Find where the given text appears and provide that cell's center as (x, y) coordinate. 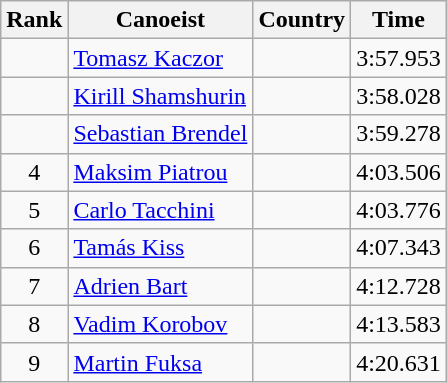
9 (34, 362)
Adrien Bart (160, 286)
Vadim Korobov (160, 324)
Martin Fuksa (160, 362)
Sebastian Brendel (160, 134)
4:03.506 (399, 172)
Time (399, 20)
6 (34, 248)
4 (34, 172)
4:03.776 (399, 210)
8 (34, 324)
Carlo Tacchini (160, 210)
4:12.728 (399, 286)
4:13.583 (399, 324)
3:58.028 (399, 96)
7 (34, 286)
Maksim Piatrou (160, 172)
4:07.343 (399, 248)
3:59.278 (399, 134)
5 (34, 210)
Tomasz Kaczor (160, 58)
Rank (34, 20)
Canoeist (160, 20)
Country (302, 20)
Kirill Shamshurin (160, 96)
4:20.631 (399, 362)
Tamás Kiss (160, 248)
3:57.953 (399, 58)
